Pinpoint the cell where the given text exists, returning its (x, y) midpoint coordinate. 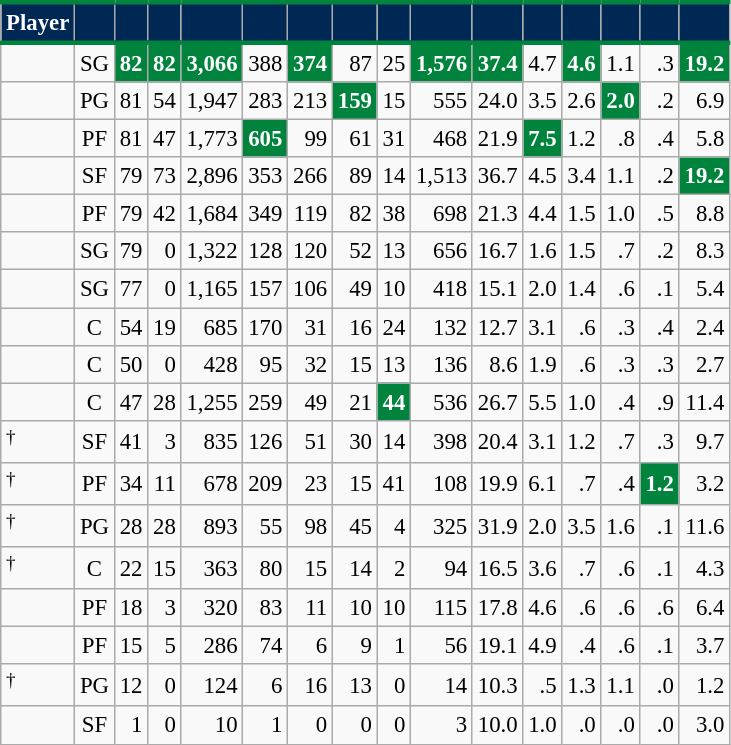
4.9 (542, 646)
2.4 (704, 327)
678 (212, 484)
1,947 (212, 101)
9.7 (704, 441)
9 (354, 646)
3.7 (704, 646)
266 (310, 176)
18 (130, 608)
120 (310, 251)
21.3 (497, 214)
44 (394, 402)
115 (442, 608)
.9 (660, 402)
1,165 (212, 289)
94 (442, 568)
10.3 (497, 685)
320 (212, 608)
1.3 (582, 685)
128 (266, 251)
34 (130, 484)
374 (310, 62)
555 (442, 101)
3.0 (704, 726)
61 (354, 139)
1.4 (582, 289)
1,255 (212, 402)
418 (442, 289)
398 (442, 441)
4.3 (704, 568)
89 (354, 176)
209 (266, 484)
286 (212, 646)
5.8 (704, 139)
30 (354, 441)
16.7 (497, 251)
698 (442, 214)
136 (442, 364)
685 (212, 327)
8.6 (497, 364)
1,513 (442, 176)
10.0 (497, 726)
26.7 (497, 402)
6.1 (542, 484)
52 (354, 251)
2 (394, 568)
16.5 (497, 568)
170 (266, 327)
893 (212, 526)
77 (130, 289)
388 (266, 62)
15.1 (497, 289)
Player (38, 22)
95 (266, 364)
51 (310, 441)
5.5 (542, 402)
24 (394, 327)
283 (266, 101)
23 (310, 484)
31.9 (497, 526)
6.9 (704, 101)
1,684 (212, 214)
3,066 (212, 62)
25 (394, 62)
98 (310, 526)
108 (442, 484)
1,576 (442, 62)
119 (310, 214)
536 (442, 402)
5.4 (704, 289)
1,322 (212, 251)
4 (394, 526)
19 (164, 327)
80 (266, 568)
132 (442, 327)
325 (442, 526)
2,896 (212, 176)
1,773 (212, 139)
605 (266, 139)
74 (266, 646)
20.4 (497, 441)
50 (130, 364)
159 (354, 101)
8.8 (704, 214)
83 (266, 608)
468 (442, 139)
3.4 (582, 176)
126 (266, 441)
4.4 (542, 214)
2.7 (704, 364)
3.6 (542, 568)
8.3 (704, 251)
1.9 (542, 364)
3.2 (704, 484)
11.4 (704, 402)
87 (354, 62)
.8 (620, 139)
4.5 (542, 176)
22 (130, 568)
5 (164, 646)
12.7 (497, 327)
7.5 (542, 139)
32 (310, 364)
428 (212, 364)
835 (212, 441)
6.4 (704, 608)
55 (266, 526)
124 (212, 685)
99 (310, 139)
106 (310, 289)
24.0 (497, 101)
19.1 (497, 646)
38 (394, 214)
11.6 (704, 526)
656 (442, 251)
12 (130, 685)
363 (212, 568)
45 (354, 526)
42 (164, 214)
17.8 (497, 608)
56 (442, 646)
157 (266, 289)
2.6 (582, 101)
353 (266, 176)
21.9 (497, 139)
36.7 (497, 176)
37.4 (497, 62)
19.9 (497, 484)
259 (266, 402)
349 (266, 214)
21 (354, 402)
73 (164, 176)
4.7 (542, 62)
213 (310, 101)
